From the cell containing the given text, extract its center point as (x, y) coordinate. 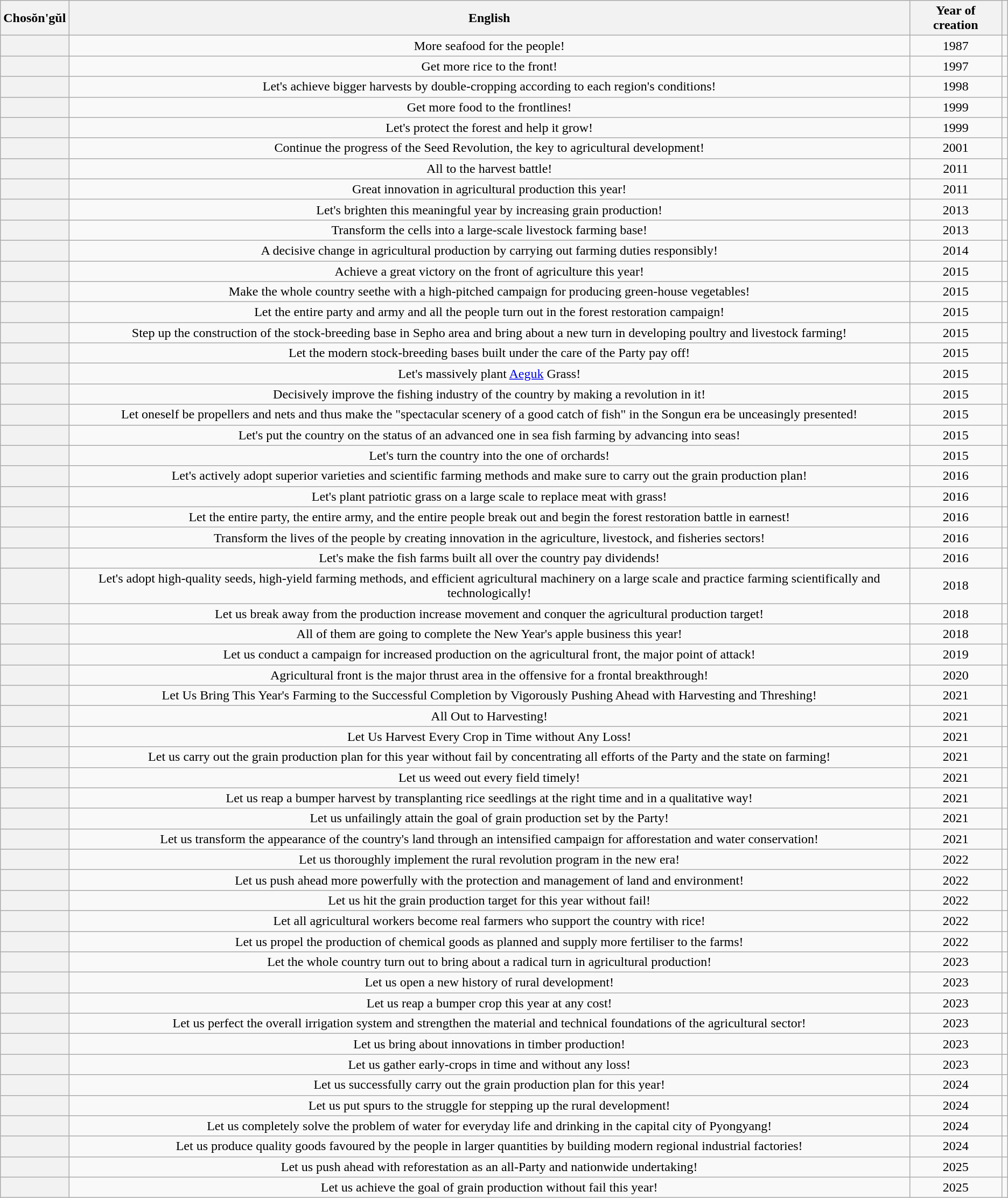
Let's actively adopt superior varieties and scientific farming methods and make sure to carry out the grain production plan! (489, 476)
Let us perfect the overall irrigation system and strengthen the material and technical foundations of the agricultural sector! (489, 1024)
Let oneself be propellers and nets and thus make the "spectacular scenery of a good catch of fish" in the Songun era be unceasingly presented! (489, 415)
Let the entire party, the entire army, and the entire people break out and begin the forest restoration battle in earnest! (489, 517)
Let us bring about innovations in timber production! (489, 1044)
Let Us Bring This Year's Farming to the Successful Completion by Vigorously Pushing Ahead with Harvesting and Threshing! (489, 696)
Great innovation in agricultural production this year! (489, 189)
Let's achieve bigger harvests by double-cropping according to each region's conditions! (489, 87)
1998 (955, 87)
Let us successfully carry out the grain production plan for this year! (489, 1085)
Get more rice to the front! (489, 66)
Let's put the country on the status of an advanced one in sea fish farming by advancing into seas! (489, 435)
2014 (955, 250)
Let us open a new history of rural development! (489, 983)
Let us conduct a campaign for increased production on the agricultural front, the major point of attack! (489, 655)
Let us unfailingly attain the goal of grain production set by the Party! (489, 818)
Step up the construction of the stock-breeding base in Sepho area and bring about a new turn in developing poultry and livestock farming! (489, 333)
All to the harvest battle! (489, 169)
More seafood for the people! (489, 46)
All Out to Harvesting! (489, 716)
Let us hit the grain production target for this year without fail! (489, 900)
Let us thoroughly implement the rural revolution program in the new era! (489, 859)
Let all agricultural workers become real farmers who support the country with rice! (489, 921)
Transform the cells into a large-scale livestock farming base! (489, 230)
A decisive change in agricultural production by carrying out farming duties responsibly! (489, 250)
Let us reap a bumper crop this year at any cost! (489, 1003)
Let Us Harvest Every Crop in Time without Any Loss! (489, 737)
Let the modern stock-breeding bases built under the care of the Party pay off! (489, 353)
Get more food to the frontlines! (489, 107)
1987 (955, 46)
1997 (955, 66)
Let's make the fish farms built all over the country pay dividends! (489, 558)
Let us completely solve the problem of water for everyday life and drinking in the capital city of Pyongyang! (489, 1126)
Achieve a great victory on the front of agriculture this year! (489, 271)
Year of creation (955, 18)
Let us gather early-crops in time and without any loss! (489, 1064)
All of them are going to complete the New Year's apple business this year! (489, 634)
Let us transform the appearance of the country's land through an intensified campaign for afforestation and water conservation! (489, 839)
Let the whole country turn out to bring about a radical turn in agricultural production! (489, 962)
Let's brighten this meaningful year by increasing grain production! (489, 209)
Let's turn the country into the one of orchards! (489, 456)
Let us reap a bumper harvest by transplanting rice seedlings at the right time and in a qualitative way! (489, 798)
2001 (955, 148)
Let's plant patriotic grass on a large scale to replace meat with grass! (489, 496)
Let us carry out the grain production plan for this year without fail by concentrating all efforts of the Party and the state on farming! (489, 757)
Let us produce quality goods favoured by the people in larger quantities by building modern regional industrial factories! (489, 1146)
2020 (955, 675)
Let's protect the forest and help it grow! (489, 128)
Let us achieve the goal of grain production without fail this year! (489, 1187)
Decisively improve the fishing industry of the country by making a revolution in it! (489, 394)
English (489, 18)
Let the entire party and army and all the people turn out in the forest restoration campaign! (489, 312)
Let us propel the production of chemical goods as planned and supply more fertiliser to the farms! (489, 942)
Let us push ahead with reforestation as an all-Party and nationwide undertaking! (489, 1167)
Let us break away from the production increase movement and conquer the agricultural production target! (489, 613)
Chosŏn'gŭl (34, 18)
Agricultural front is the major thrust area in the offensive for a frontal breakthrough! (489, 675)
Make the whole country seethe with a high-pitched campaign for producing green-house vegetables! (489, 292)
Continue the progress of the Seed Revolution, the key to agricultural development! (489, 148)
Let us weed out every field timely! (489, 777)
Let's massively plant Aeguk Grass! (489, 374)
Transform the lives of the people by creating innovation in the agriculture, livestock, and fisheries sectors! (489, 537)
Let us put spurs to the struggle for stepping up the rural development! (489, 1105)
2019 (955, 655)
Let us push ahead more powerfully with the protection and management of land and environment! (489, 880)
